Return the (X, Y) coordinate for the center point of the cell that contains the specified text.  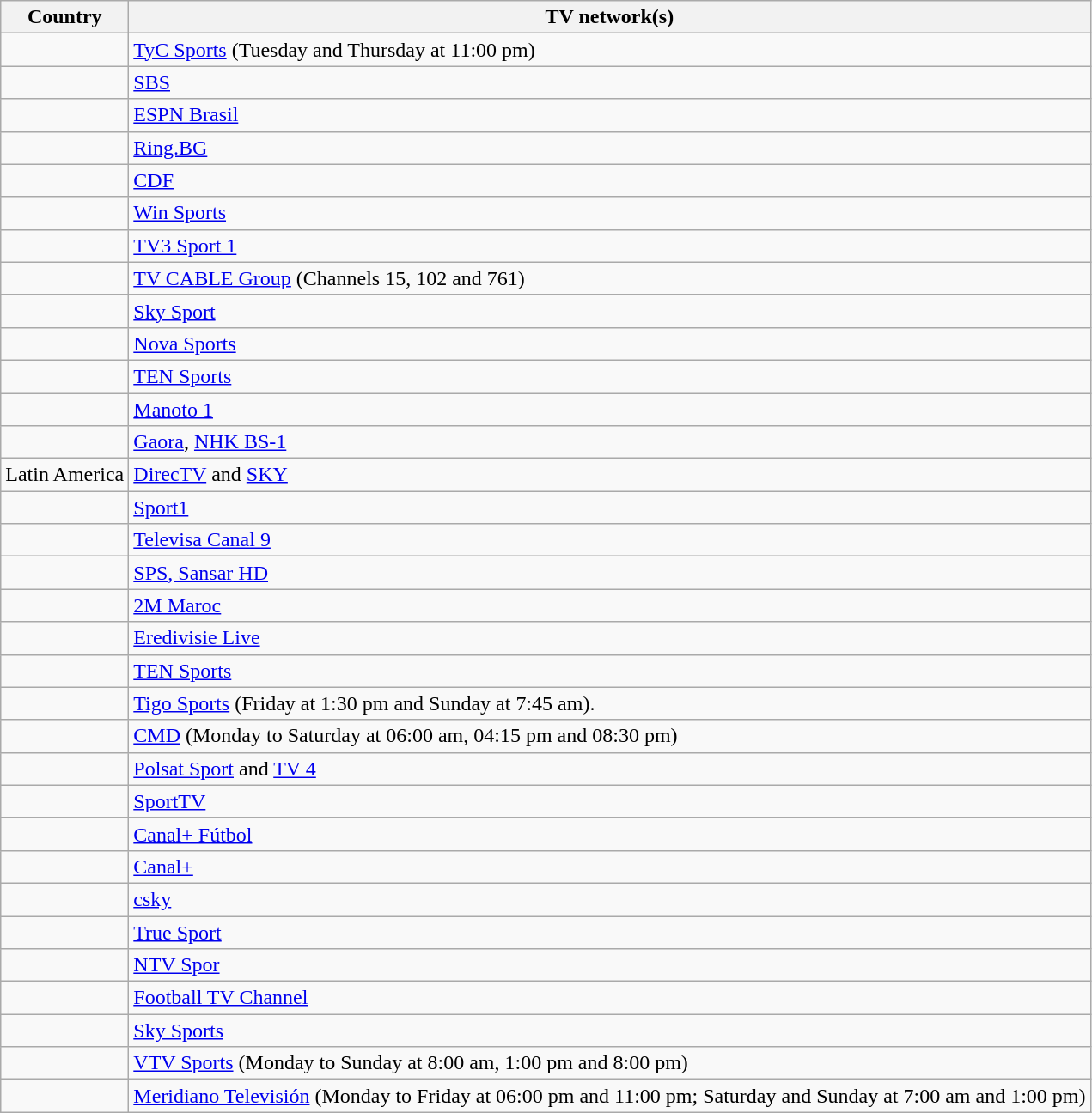
csky (610, 899)
TV3 Sport 1 (610, 246)
Latin America (65, 475)
DirecTV and SKY (610, 475)
2M Maroc (610, 605)
Football TV Channel (610, 998)
Country (65, 17)
SPS, Sansar HD (610, 573)
NTV Spor (610, 965)
Ring.BG (610, 148)
Polsat Sport and TV 4 (610, 769)
Eredivisie Live (610, 638)
Gaora, NHK BS-1 (610, 442)
SBS (610, 82)
Win Sports (610, 213)
Manoto 1 (610, 410)
Meridiano Televisión (Monday to Friday at 06:00 pm and 11:00 pm; Saturday and Sunday at 7:00 am and 1:00 pm) (610, 1096)
TyC Sports (Tuesday and Thursday at 11:00 pm) (610, 50)
Canal+ (610, 867)
CMD (Monday to Saturday at 06:00 am, 04:15 pm and 08:30 pm) (610, 736)
VTV Sports (Monday to Sunday at 8:00 am, 1:00 pm and 8:00 pm) (610, 1063)
SportTV (610, 801)
Canal+ Fútbol (610, 834)
ESPN Brasil (610, 115)
Tigo Sports (Friday at 1:30 pm and Sunday at 7:45 am). (610, 703)
True Sport (610, 932)
TV CABLE Group (Channels 15, 102 and 761) (610, 278)
Nova Sports (610, 344)
CDF (610, 180)
Sky Sports (610, 1031)
Sport1 (610, 508)
Televisa Canal 9 (610, 540)
Sky Sport (610, 311)
TV network(s) (610, 17)
